Capture the cell that displays the provided text and extract its (X, Y) central coordinate. 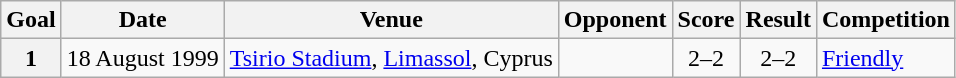
Opponent (615, 20)
Friendly (886, 58)
Date (142, 20)
Score (706, 20)
18 August 1999 (142, 58)
Tsirio Stadium, Limassol, Cyprus (391, 58)
Competition (886, 20)
Goal (31, 20)
1 (31, 58)
Result (778, 20)
Venue (391, 20)
